Identify which cell holds the provided text, then report its (x, y) central coordinate. 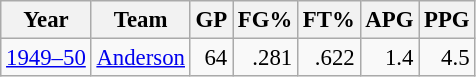
APG (390, 20)
PPG (447, 20)
4.5 (447, 58)
GP (211, 20)
Year (46, 20)
.281 (264, 58)
1949–50 (46, 58)
Anderson (140, 58)
FT% (330, 20)
1.4 (390, 58)
FG% (264, 20)
Team (140, 20)
.622 (330, 58)
64 (211, 58)
